Capture the cell that displays the provided text and extract its (X, Y) central coordinate. 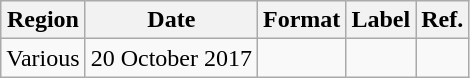
Various (43, 58)
Ref. (442, 20)
20 October 2017 (171, 58)
Format (302, 20)
Date (171, 20)
Region (43, 20)
Label (381, 20)
